Scan for the cell matching the given text and deliver its [X, Y] coordinate at center. 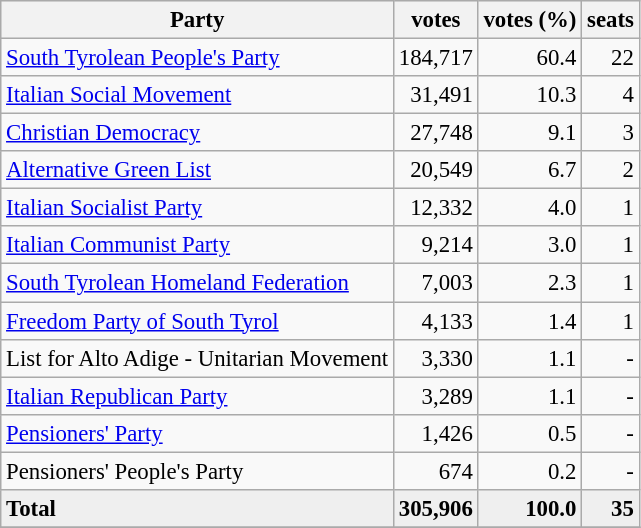
3,330 [436, 358]
South Tyrolean Homeland Federation [198, 283]
Italian Republican Party [198, 396]
9,214 [436, 245]
South Tyrolean People's Party [198, 58]
2.3 [530, 283]
184,717 [436, 58]
12,332 [436, 208]
Pensioners' People's Party [198, 471]
3,289 [436, 396]
31,491 [436, 95]
305,906 [436, 509]
4.0 [530, 208]
7,003 [436, 283]
votes (%) [530, 20]
seats [610, 20]
List for Alto Adige - Unitarian Movement [198, 358]
Italian Socialist Party [198, 208]
votes [436, 20]
Christian Democracy [198, 133]
1.4 [530, 321]
35 [610, 509]
2 [610, 170]
3 [610, 133]
4 [610, 95]
27,748 [436, 133]
Italian Social Movement [198, 95]
100.0 [530, 509]
Italian Communist Party [198, 245]
Party [198, 20]
3.0 [530, 245]
60.4 [530, 58]
4,133 [436, 321]
9.1 [530, 133]
20,549 [436, 170]
6.7 [530, 170]
Total [198, 509]
Freedom Party of South Tyrol [198, 321]
10.3 [530, 95]
Alternative Green List [198, 170]
22 [610, 58]
Pensioners' Party [198, 433]
0.5 [530, 433]
1,426 [436, 433]
674 [436, 471]
0.2 [530, 471]
